Pinpoint the cell where the given text exists, returning its (x, y) midpoint coordinate. 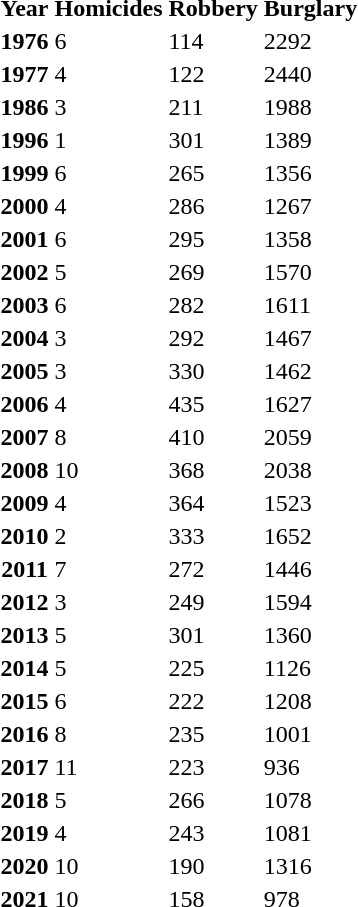
222 (213, 701)
190 (213, 866)
330 (213, 371)
211 (213, 107)
1462 (310, 371)
1988 (310, 107)
11 (108, 767)
2440 (310, 74)
1208 (310, 701)
1467 (310, 338)
2038 (310, 470)
364 (213, 503)
225 (213, 668)
1001 (310, 734)
2059 (310, 437)
2 (108, 536)
282 (213, 305)
333 (213, 536)
266 (213, 800)
1446 (310, 569)
1652 (310, 536)
1611 (310, 305)
1 (108, 140)
1081 (310, 833)
235 (213, 734)
243 (213, 833)
1356 (310, 173)
114 (213, 41)
7 (108, 569)
368 (213, 470)
223 (213, 767)
1570 (310, 272)
1126 (310, 668)
122 (213, 74)
272 (213, 569)
1316 (310, 866)
265 (213, 173)
286 (213, 206)
1360 (310, 635)
1358 (310, 239)
2292 (310, 41)
292 (213, 338)
1594 (310, 602)
1267 (310, 206)
1078 (310, 800)
1389 (310, 140)
295 (213, 239)
936 (310, 767)
435 (213, 404)
1627 (310, 404)
1523 (310, 503)
269 (213, 272)
249 (213, 602)
410 (213, 437)
